Return the (X, Y) coordinate for the center point of the cell that contains the specified text.  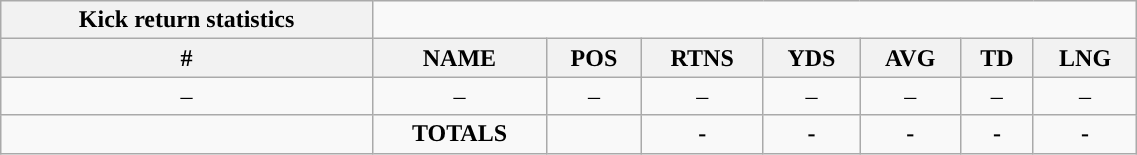
LNG (1085, 58)
# (187, 58)
YDS (812, 58)
RTNS (702, 58)
Kick return statistics (187, 20)
TD (996, 58)
AVG (910, 58)
NAME (459, 58)
TOTALS (459, 134)
POS (594, 58)
